Find where the given text appears and provide that cell's center as [X, Y] coordinate. 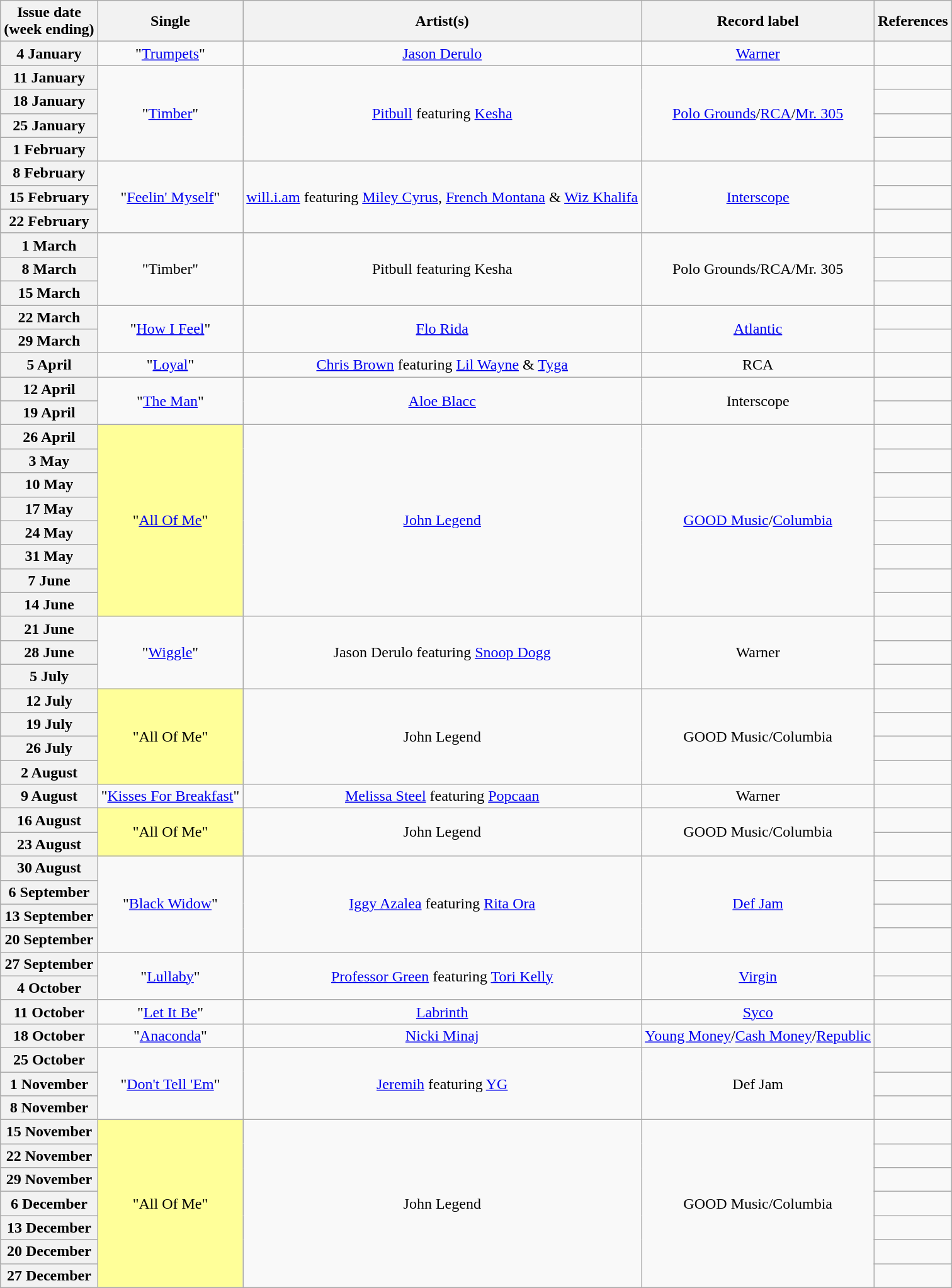
23 August [49, 844]
13 December [49, 1228]
30 August [49, 868]
11 October [49, 1012]
18 October [49, 1036]
Atlantic [758, 329]
"The Man" [170, 401]
21 June [49, 628]
"Loyal" [170, 365]
18 January [49, 101]
15 February [49, 197]
Nicki Minaj [442, 1036]
"Feelin' Myself" [170, 197]
1 November [49, 1083]
will.i.am featuring Miley Cyrus, French Montana & Wiz Khalifa [442, 197]
4 January [49, 54]
Flo Rida [442, 329]
Artist(s) [442, 21]
26 April [49, 437]
24 May [49, 533]
19 July [49, 725]
26 July [49, 749]
2 August [49, 772]
"Lullaby" [170, 976]
"How I Feel" [170, 329]
22 March [49, 317]
20 December [49, 1251]
1 February [49, 149]
Jeremih featuring YG [442, 1083]
Jason Derulo [442, 54]
3 May [49, 461]
4 October [49, 988]
"Don't Tell 'Em" [170, 1083]
27 December [49, 1275]
15 November [49, 1132]
17 May [49, 509]
References [913, 21]
19 April [49, 413]
Iggy Azalea featuring Rita Ora [442, 904]
22 November [49, 1156]
Virgin [758, 976]
"Trumpets" [170, 54]
Issue date(week ending) [49, 21]
1 March [49, 245]
"Kisses For Breakfast" [170, 796]
29 November [49, 1180]
25 October [49, 1059]
13 September [49, 916]
Melissa Steel featuring Popcaan [442, 796]
12 April [49, 389]
9 August [49, 796]
22 February [49, 221]
8 November [49, 1108]
6 September [49, 892]
20 September [49, 940]
Jason Derulo featuring Snoop Dogg [442, 652]
Young Money/Cash Money/Republic [758, 1036]
"Anaconda" [170, 1036]
RCA [758, 365]
16 August [49, 820]
8 February [49, 173]
27 September [49, 964]
5 April [49, 365]
14 June [49, 604]
5 July [49, 676]
"Wiggle" [170, 652]
12 July [49, 701]
10 May [49, 485]
6 December [49, 1204]
Chris Brown featuring Lil Wayne & Tyga [442, 365]
"Black Widow" [170, 904]
28 June [49, 652]
Labrinth [442, 1012]
31 May [49, 556]
Single [170, 21]
"Let It Be" [170, 1012]
25 January [49, 125]
15 March [49, 293]
11 January [49, 77]
29 March [49, 341]
7 June [49, 580]
8 March [49, 269]
Record label [758, 21]
Syco [758, 1012]
Professor Green featuring Tori Kelly [442, 976]
Aloe Blacc [442, 401]
